Detect which cell encompasses the target text, then output its (X, Y) center coordinate. 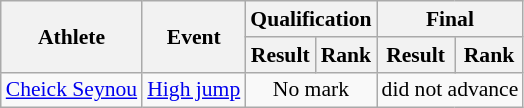
Final (450, 19)
did not advance (450, 90)
Athlete (72, 36)
Qualification (310, 19)
Event (194, 36)
Cheick Seynou (72, 90)
No mark (310, 90)
High jump (194, 90)
